Search for the cell housing the specified text and yield its [x, y] center coordinate. 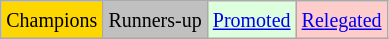
Champions [52, 20]
Promoted [252, 20]
Runners-up [155, 20]
Relegated [342, 20]
